Output the [X, Y] coordinate of the center of the cell containing the given text.  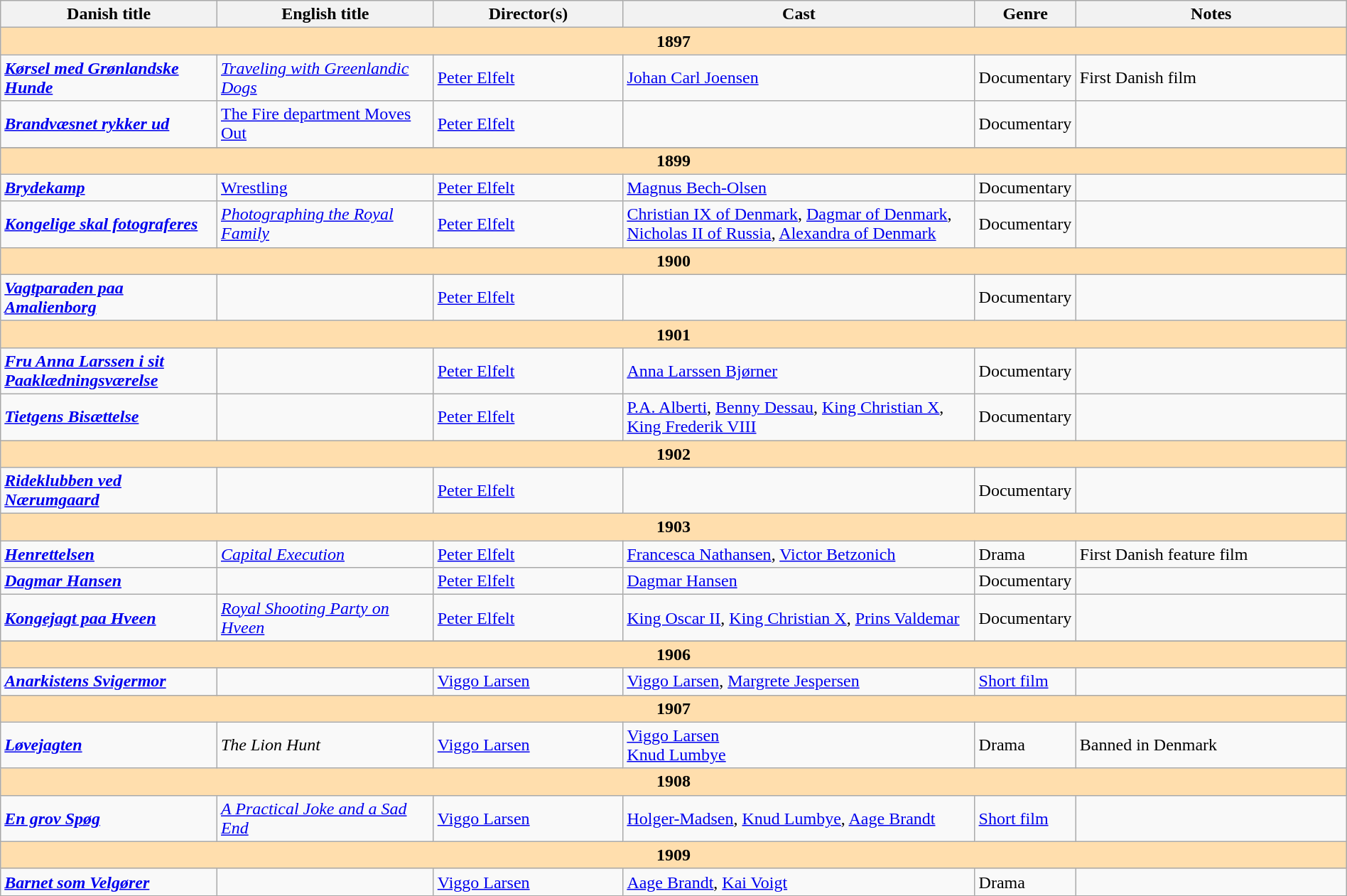
First Danish feature film [1211, 554]
1902 [673, 454]
1903 [673, 527]
1909 [673, 855]
Director(s) [529, 14]
First Danish film [1211, 78]
Fru Anna Larssen i sit Paaklædningsværelse [109, 371]
Anarkistens Svigermor [109, 681]
Danish title [109, 14]
A Practical Joke and a Sad End [325, 819]
Holger-Madsen, Knud Lumbye, Aage Brandt [799, 819]
Royal Shooting Party on Hveen [325, 618]
The Lion Hunt [325, 745]
Kørsel med Grønlandske Hunde [109, 78]
Wrestling [325, 188]
Henrettelsen [109, 554]
Viggo LarsenKnud Lumbye [799, 745]
1906 [673, 654]
Kongelige skal fotograferes [109, 225]
Genre [1025, 14]
1900 [673, 261]
English title [325, 14]
Løvejagten [109, 745]
Johan Carl Joensen [799, 78]
Anna Larssen Bjørner [799, 371]
Brydekamp [109, 188]
Christian IX of Denmark, Dagmar of Denmark,Nicholas II of Russia, Alexandra of Denmark [799, 225]
Viggo Larsen, Margrete Jespersen [799, 681]
Vagtparaden paa Amalienborg [109, 297]
En grov Spøg [109, 819]
1897 [673, 41]
Capital Execution [325, 554]
Kongejagt paa Hveen [109, 618]
1901 [673, 334]
Brandvæsnet rykker ud [109, 124]
Magnus Bech-Olsen [799, 188]
Notes [1211, 14]
Aage Brandt, Kai Voigt [799, 882]
Photographing the Royal Family [325, 225]
Traveling with Greenlandic Dogs [325, 78]
1908 [673, 782]
Tietgens Bisættelse [109, 416]
1899 [673, 161]
1907 [673, 708]
Francesca Nathansen, Victor Betzonich [799, 554]
P.A. Alberti, Benny Dessau, King Christian X,King Frederik VIII [799, 416]
King Oscar II, King Christian X, Prins Valdemar [799, 618]
Barnet som Velgører [109, 882]
Rideklubben ved Nærumgaard [109, 490]
Banned in Denmark [1211, 745]
Cast [799, 14]
The Fire department Moves Out [325, 124]
